Output the (x, y) coordinate of the center of the cell containing the given text.  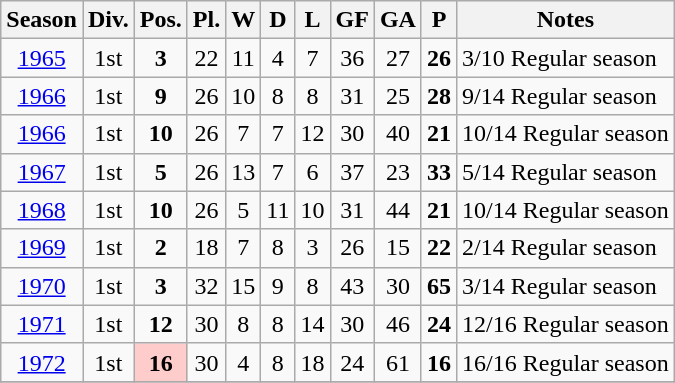
5/14 Regular season (566, 172)
D (278, 20)
GF (352, 20)
46 (398, 324)
37 (352, 172)
GA (398, 20)
16/16 Regular season (566, 362)
9/14 Regular season (566, 96)
28 (438, 96)
Pl. (206, 20)
61 (398, 362)
1972 (42, 362)
25 (398, 96)
6 (312, 172)
2/14 Regular season (566, 248)
1967 (42, 172)
Pos. (160, 20)
27 (398, 58)
1969 (42, 248)
65 (438, 286)
44 (398, 210)
P (438, 20)
1971 (42, 324)
3/14 Regular season (566, 286)
1965 (42, 58)
1970 (42, 286)
W (244, 20)
1968 (42, 210)
33 (438, 172)
Notes (566, 20)
43 (352, 286)
13 (244, 172)
Div. (108, 20)
Season (42, 20)
12/16 Regular season (566, 324)
32 (206, 286)
L (312, 20)
2 (160, 248)
40 (398, 134)
14 (312, 324)
3/10 Regular season (566, 58)
23 (398, 172)
36 (352, 58)
